Identify which cell holds the provided text, then report its [x, y] central coordinate. 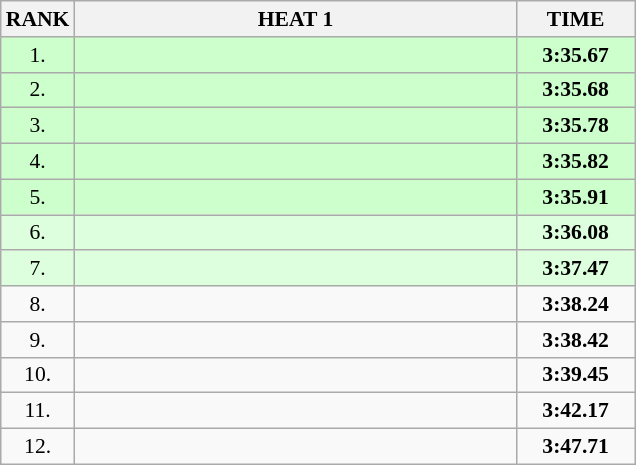
HEAT 1 [295, 19]
5. [38, 197]
4. [38, 162]
9. [38, 340]
10. [38, 375]
3:36.08 [576, 233]
3. [38, 126]
TIME [576, 19]
3:35.91 [576, 197]
2. [38, 90]
3:42.17 [576, 411]
3:35.78 [576, 126]
3:35.68 [576, 90]
3:47.71 [576, 447]
11. [38, 411]
6. [38, 233]
3:35.82 [576, 162]
1. [38, 55]
3:39.45 [576, 375]
RANK [38, 19]
3:38.24 [576, 304]
3:37.47 [576, 269]
3:38.42 [576, 340]
12. [38, 447]
7. [38, 269]
8. [38, 304]
3:35.67 [576, 55]
